Locate the cell with the specified text and output its (X, Y) center coordinate. 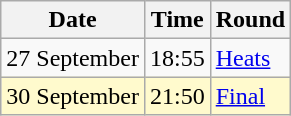
18:55 (177, 58)
Round (250, 20)
30 September (73, 96)
Time (177, 20)
21:50 (177, 96)
Date (73, 20)
Final (250, 96)
27 September (73, 58)
Heats (250, 58)
